From the cell containing the given text, extract its center point as [X, Y] coordinate. 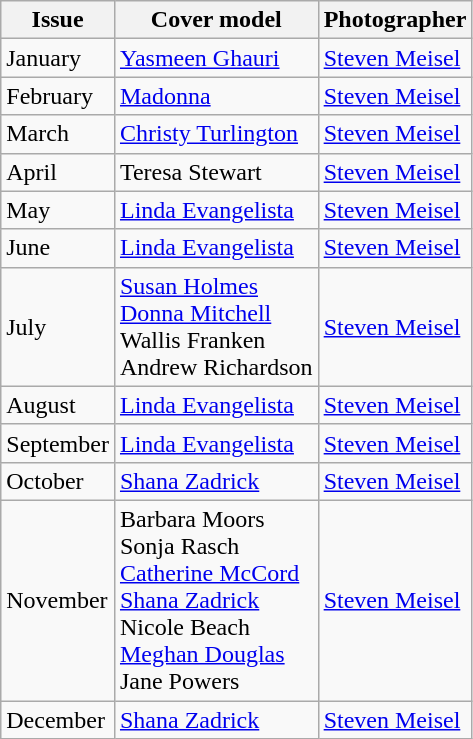
Cover model [216, 20]
November [58, 600]
September [58, 443]
April [58, 172]
December [58, 719]
Photographer [395, 20]
June [58, 248]
January [58, 58]
March [58, 134]
Yasmeen Ghauri [216, 58]
February [58, 96]
Issue [58, 20]
August [58, 405]
October [58, 481]
Teresa Stewart [216, 172]
Christy Turlington [216, 134]
July [58, 326]
May [58, 210]
Susan HolmesDonna MitchellWallis FrankenAndrew Richardson [216, 326]
Barbara MoorsSonja RaschCatherine McCordShana ZadrickNicole BeachMeghan DouglasJane Powers [216, 600]
Madonna [216, 96]
